Extract the [X, Y] coordinate from the center of the cell holding the provided text.  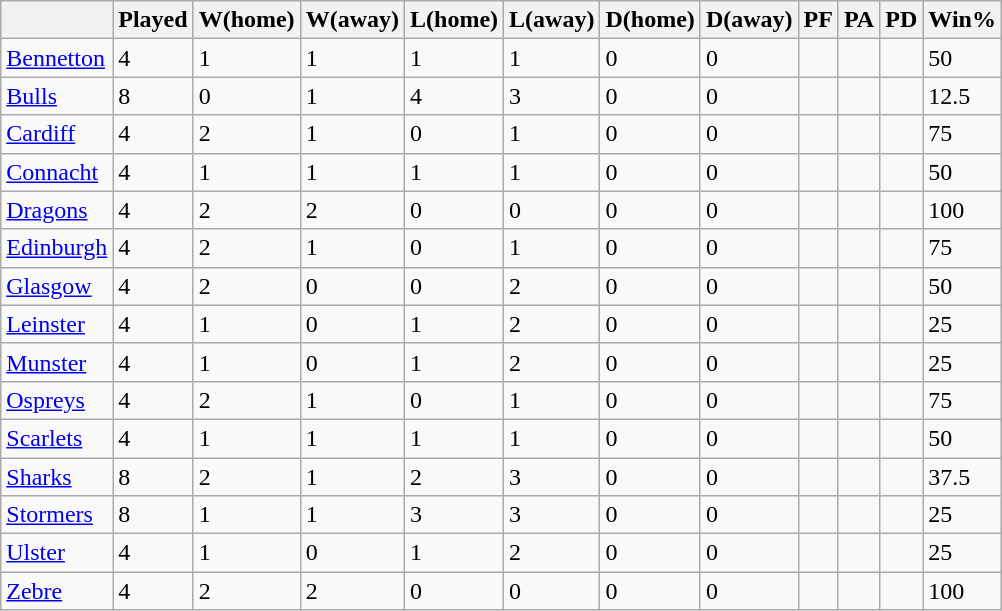
Bennetton [57, 58]
PA [858, 20]
Edinburgh [57, 248]
Dragons [57, 210]
Win% [962, 20]
L(home) [454, 20]
Glasgow [57, 286]
Zebre [57, 591]
D(away) [749, 20]
L(away) [552, 20]
PD [902, 20]
Stormers [57, 515]
Bulls [57, 96]
37.5 [962, 477]
Leinster [57, 324]
Ulster [57, 553]
Connacht [57, 172]
Ospreys [57, 400]
PF [818, 20]
Cardiff [57, 134]
Played [153, 20]
Scarlets [57, 438]
Munster [57, 362]
Sharks [57, 477]
W(home) [246, 20]
D(home) [650, 20]
W(away) [352, 20]
12.5 [962, 96]
